Search for the cell housing the specified text and yield its (X, Y) center coordinate. 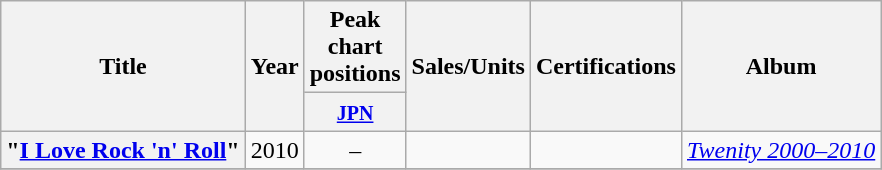
Certifications (606, 66)
Peak chart positions (355, 47)
Twenity 2000–2010 (780, 150)
Title (123, 66)
JPN (355, 112)
Year (274, 66)
2010 (274, 150)
Sales/Units (468, 66)
"I Love Rock 'n' Roll" (123, 150)
– (355, 150)
Album (780, 66)
